Provide the [X, Y] coordinate of the cell's center where the given text is located.  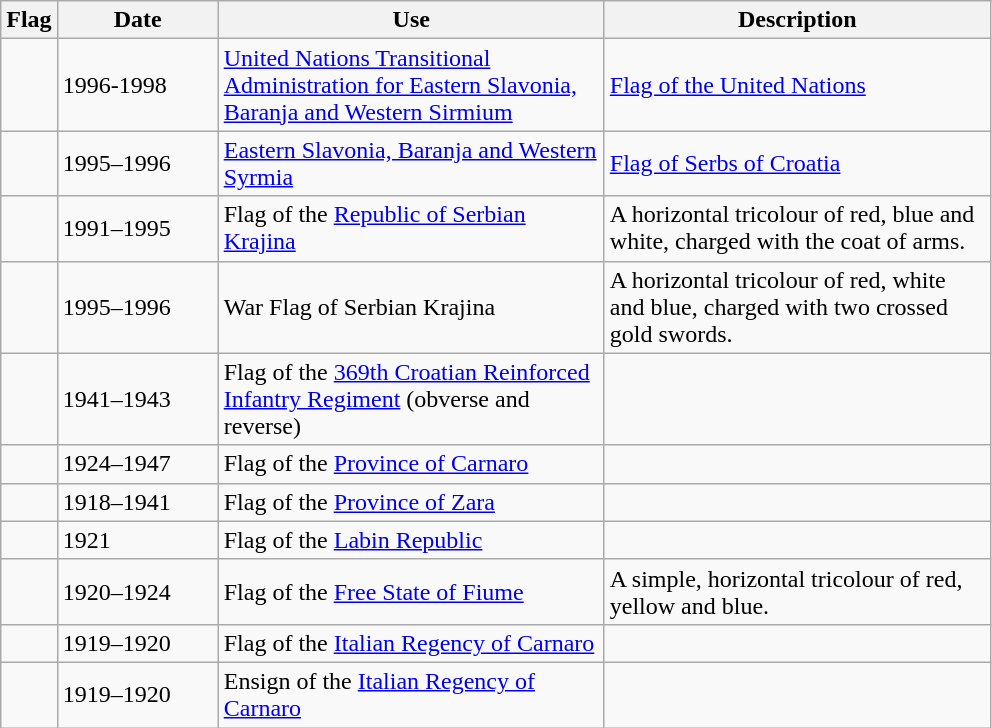
A simple, horizontal tricolour of red, yellow and blue. [797, 592]
Flag of the Province of Carnaro [411, 464]
1996-1998 [138, 85]
A horizontal tricolour of red, white and blue, charged with two crossed gold swords. [797, 307]
Ensign of the Italian Regency of Carnaro [411, 694]
1918–1941 [138, 502]
United Nations Transitional Administration for Eastern Slavonia, Baranja and Western Sirmium [411, 85]
Flag of the Italian Regency of Carnaro [411, 643]
Eastern Slavonia, Baranja and Western Syrmia [411, 164]
Flag of the Labin Republic [411, 540]
1920–1924 [138, 592]
Flag of Serbs of Croatia [797, 164]
1941–1943 [138, 399]
Flag of the Republic of Serbian Krajina [411, 228]
Date [138, 20]
War Flag of Serbian Krajina [411, 307]
Flag of the 369th Croatian Reinforced Infantry Regiment (obverse and reverse) [411, 399]
Flag of the Province of Zara [411, 502]
Use [411, 20]
1991–1995 [138, 228]
1921 [138, 540]
Flag of the United Nations [797, 85]
Flag of the Free State of Fiume [411, 592]
1924–1947 [138, 464]
Description [797, 20]
A horizontal tricolour of red, blue and white, charged with the coat of arms. [797, 228]
Flag [29, 20]
